Return the [X, Y] coordinate for the center point of the cell that contains the specified text.  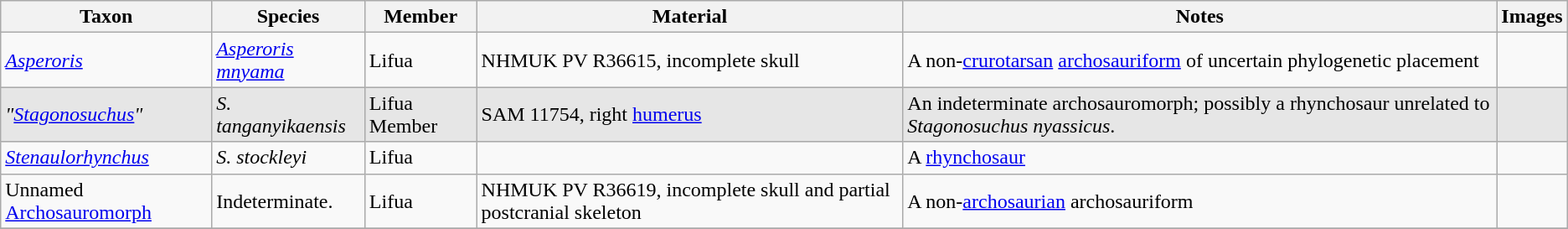
Species [288, 17]
NHMUK PV R36619, incomplete skull and partial postcranial skeleton [690, 201]
SAM 11754, right humerus [690, 114]
Notes [1199, 17]
"Stagonosuchus" [106, 114]
A non-archosaurian archosauriform [1199, 201]
Material [690, 17]
Unnamed Archosauromorph [106, 201]
Images [1532, 17]
S. stockleyi [288, 158]
An indeterminate archosauromorph; possibly a rhynchosaur unrelated to Stagonosuchus nyassicus. [1199, 114]
S. tanganyikaensis [288, 114]
Lifua Member [420, 114]
A rhynchosaur [1199, 158]
NHMUK PV R36615, incomplete skull [690, 60]
A non-crurotarsan archosauriform of uncertain phylogenetic placement [1199, 60]
Taxon [106, 17]
Member [420, 17]
Asperoris [106, 60]
Asperoris mnyama [288, 60]
Stenaulorhynchus [106, 158]
Indeterminate. [288, 201]
